Scan for the cell matching the given text and deliver its (X, Y) coordinate at center. 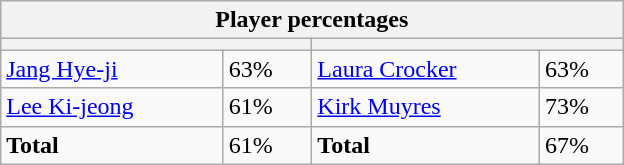
Lee Ki-jeong (112, 107)
73% (580, 107)
67% (580, 145)
Kirk Muyres (426, 107)
Player percentages (312, 20)
Laura Crocker (426, 69)
Jang Hye-ji (112, 69)
